Output the (x, y) coordinate of the center of the cell containing the given text.  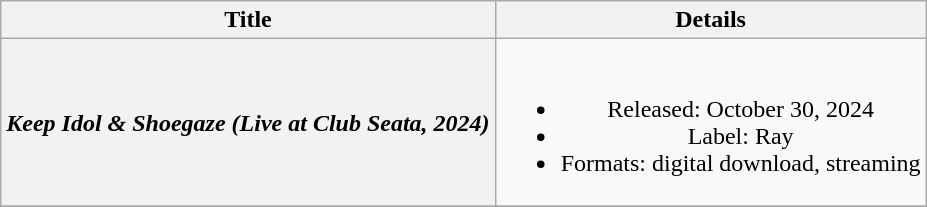
Released: October 30, 2024Label: RayFormats: digital download, streaming (710, 122)
Keep Idol & Shoegaze (Live at Club Seata, 2024) (248, 122)
Title (248, 20)
Details (710, 20)
